Find where the given text appears and provide that cell's center as [x, y] coordinate. 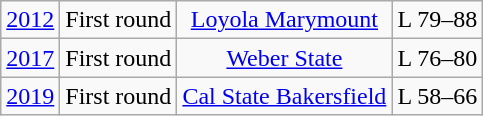
Loyola Marymount [284, 20]
L 58–66 [438, 96]
L 76–80 [438, 58]
2012 [30, 20]
L 79–88 [438, 20]
Weber State [284, 58]
2017 [30, 58]
2019 [30, 96]
Cal State Bakersfield [284, 96]
